Detect which cell encompasses the target text, then output its [x, y] center coordinate. 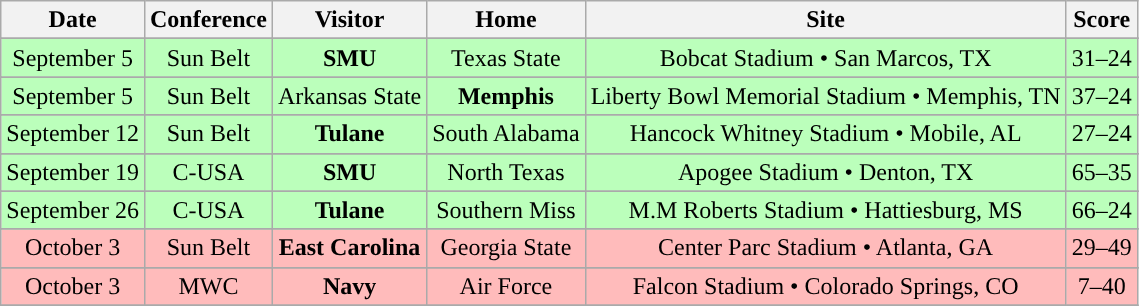
Visitor [349, 20]
September 19 [73, 172]
7–40 [1102, 286]
MWC [208, 286]
September 12 [73, 134]
Conference [208, 20]
29–49 [1102, 248]
Navy [349, 286]
27–24 [1102, 134]
East Carolina [349, 248]
65–35 [1102, 172]
Hancock Whitney Stadium • Mobile, AL [826, 134]
Site [826, 20]
September 26 [73, 210]
Air Force [506, 286]
Memphis [506, 96]
M.M Roberts Stadium • Hattiesburg, MS [826, 210]
Falcon Stadium • Colorado Springs, CO [826, 286]
Southern Miss [506, 210]
Arkansas State [349, 96]
Liberty Bowl Memorial Stadium • Memphis, TN [826, 96]
Bobcat Stadium • San Marcos, TX [826, 58]
37–24 [1102, 96]
South Alabama [506, 134]
31–24 [1102, 58]
North Texas [506, 172]
66–24 [1102, 210]
Apogee Stadium • Denton, TX [826, 172]
Georgia State [506, 248]
Score [1102, 20]
Home [506, 20]
Texas State [506, 58]
Date [73, 20]
Center Parc Stadium • Atlanta, GA [826, 248]
